Return (X, Y) of the center of cell containing provided text 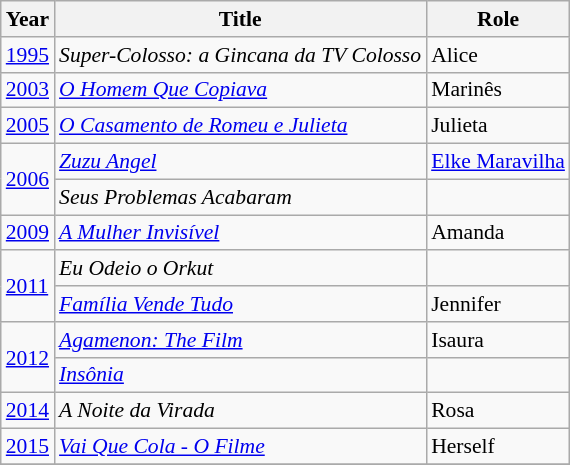
2014 (28, 411)
Amanda (498, 233)
Year (28, 19)
Zuzu Angel (240, 162)
Herself (498, 447)
Marinês (498, 90)
2005 (28, 126)
Isaura (498, 340)
Vai Que Cola - O Filme (240, 447)
O Homem Que Copiava (240, 90)
Title (240, 19)
2015 (28, 447)
Jennifer (498, 304)
A Noite da Virada (240, 411)
Julieta (498, 126)
2003 (28, 90)
2009 (28, 233)
Eu Odeio o Orkut (240, 269)
A Mulher Invisível (240, 233)
Super-Colosso: a Gincana da TV Colosso (240, 55)
2006 (28, 180)
Role (498, 19)
Elke Maravilha (498, 162)
O Casamento de Romeu e Julieta (240, 126)
Família Vende Tudo (240, 304)
Agamenon: The Film (240, 340)
1995 (28, 55)
2011 (28, 286)
Insônia (240, 375)
Rosa (498, 411)
Seus Problemas Acabaram (240, 197)
Alice (498, 55)
2012 (28, 358)
